From the cell containing the given text, extract its center point as [x, y] coordinate. 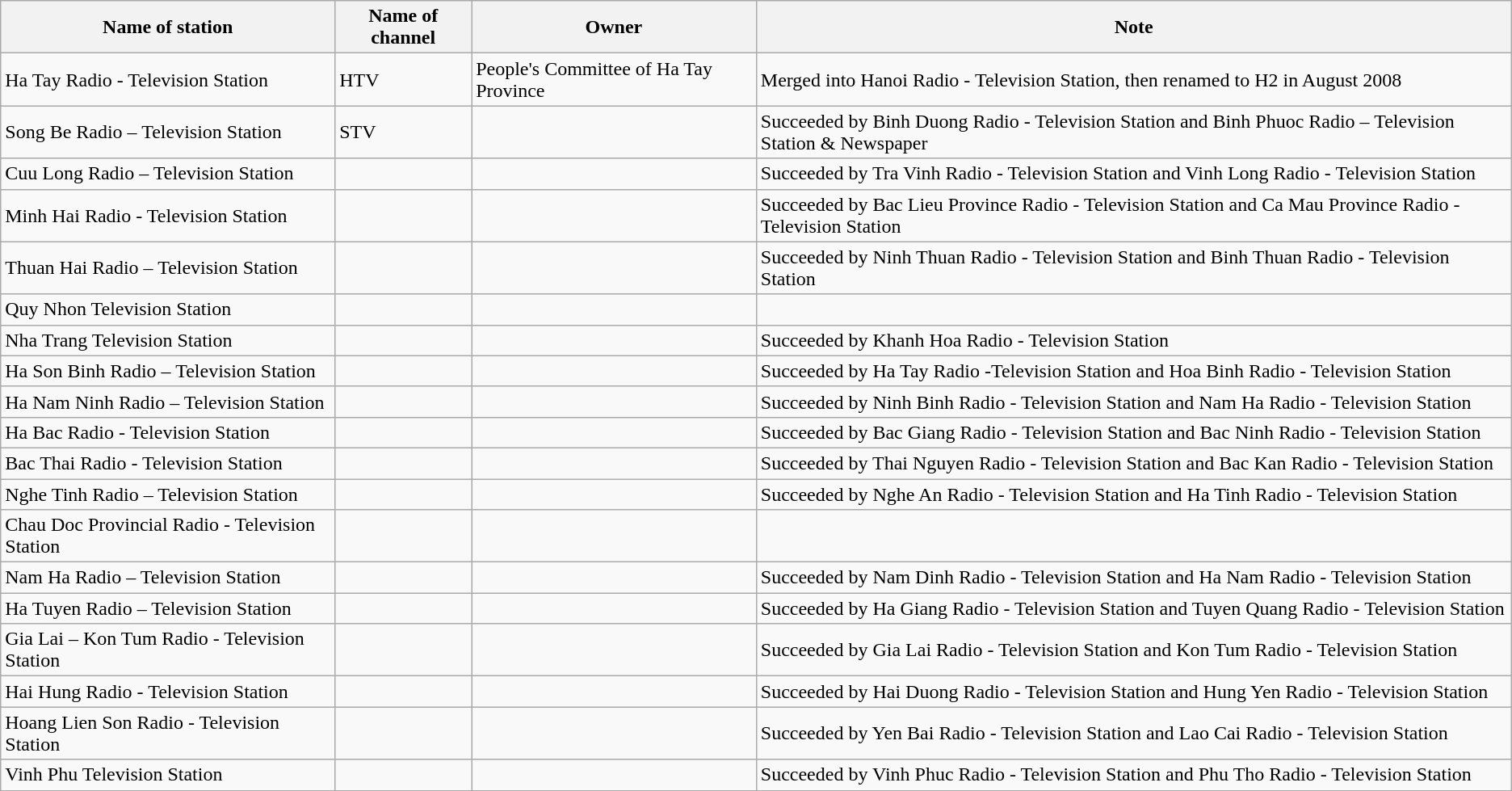
Succeeded by Ninh Binh Radio - Television Station and Nam Ha Radio - Television Station [1134, 402]
People's Committee of Ha Tay Province [614, 79]
Succeeded by Vinh Phuc Radio - Television Station and Phu Tho Radio - Television Station [1134, 775]
Succeeded by Nam Dinh Radio - Television Station and Ha Nam Radio - Television Station [1134, 578]
Name of channel [404, 27]
Succeeded by Binh Duong Radio - Television Station and Binh Phuoc Radio – Television Station & Newspaper [1134, 133]
Succeeded by Nghe An Radio - Television Station and Ha Tinh Radio - Television Station [1134, 494]
Nam Ha Radio – Television Station [168, 578]
Minh Hai Radio - Television Station [168, 215]
Succeeded by Thai Nguyen Radio - Television Station and Bac Kan Radio - Television Station [1134, 463]
Hai Hung Radio - Television Station [168, 692]
Succeeded by Bac Giang Radio - Television Station and Bac Ninh Radio - Television Station [1134, 432]
Vinh Phu Television Station [168, 775]
Ha Tuyen Radio – Television Station [168, 608]
Name of station [168, 27]
Succeeded by Hai Duong Radio - Television Station and Hung Yen Radio - Television Station [1134, 692]
Ha Bac Radio - Television Station [168, 432]
Hoang Lien Son Radio - Television Station [168, 734]
Bac Thai Radio - Television Station [168, 463]
Succeeded by Ha Tay Radio -Television Station and Hoa Binh Radio - Television Station [1134, 371]
Thuan Hai Radio – Television Station [168, 268]
Succeeded by Bac Lieu Province Radio - Television Station and Ca Mau Province Radio - Television Station [1134, 215]
Ha Tay Radio - Television Station [168, 79]
Nghe Tinh Radio – Television Station [168, 494]
Merged into Hanoi Radio - Television Station, then renamed to H2 in August 2008 [1134, 79]
Succeeded by Khanh Hoa Radio - Television Station [1134, 340]
Ha Son Binh Radio – Television Station [168, 371]
Song Be Radio – Television Station [168, 133]
Gia Lai – Kon Tum Radio - Television Station [168, 650]
Quy Nhon Television Station [168, 309]
Owner [614, 27]
Succeeded by Ninh Thuan Radio - Television Station and Binh Thuan Radio - Television Station [1134, 268]
STV [404, 133]
Succeeded by Yen Bai Radio - Television Station and Lao Cai Radio - Television Station [1134, 734]
Succeeded by Ha Giang Radio - Television Station and Tuyen Quang Radio - Television Station [1134, 608]
Nha Trang Television Station [168, 340]
Succeeded by Gia Lai Radio - Television Station and Kon Tum Radio - Television Station [1134, 650]
Ha Nam Ninh Radio – Television Station [168, 402]
HTV [404, 79]
Chau Doc Provincial Radio - Television Station [168, 536]
Succeeded by Tra Vinh Radio - Television Station and Vinh Long Radio - Television Station [1134, 174]
Note [1134, 27]
Cuu Long Radio – Television Station [168, 174]
